Pinpoint the cell where the given text exists, returning its (X, Y) midpoint coordinate. 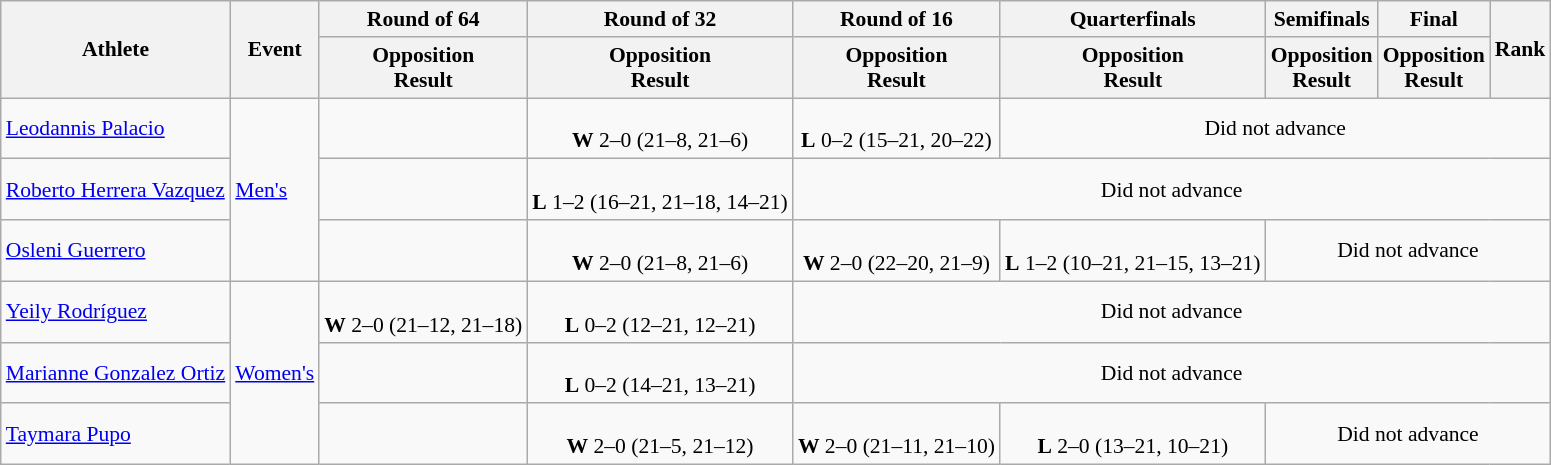
Event (274, 50)
Taymara Pupo (116, 434)
Roberto Herrera Vazquez (116, 190)
Quarterfinals (1133, 19)
Osleni Guerrero (116, 250)
Athlete (116, 50)
Rank (1520, 50)
Round of 64 (423, 19)
L 0–2 (14–21, 13–21) (660, 372)
Leodannis Palacio (116, 128)
W 2–0 (22–20, 21–9) (896, 250)
L 0–2 (15–21, 20–22) (896, 128)
Yeily Rodríguez (116, 312)
Semifinals (1322, 19)
Marianne Gonzalez Ortiz (116, 372)
Final (1434, 19)
L 2–0 (13–21, 10–21) (1133, 434)
L 1–2 (16–21, 21–18, 14–21) (660, 190)
Women's (274, 372)
W 2–0 (21–5, 21–12) (660, 434)
Men's (274, 190)
L 0–2 (12–21, 12–21) (660, 312)
L 1–2 (10–21, 21–15, 13–21) (1133, 250)
Round of 16 (896, 19)
Round of 32 (660, 19)
W 2–0 (21–11, 21–10) (896, 434)
W 2–0 (21–12, 21–18) (423, 312)
